Locate the cell with the specified text and output its (X, Y) center coordinate. 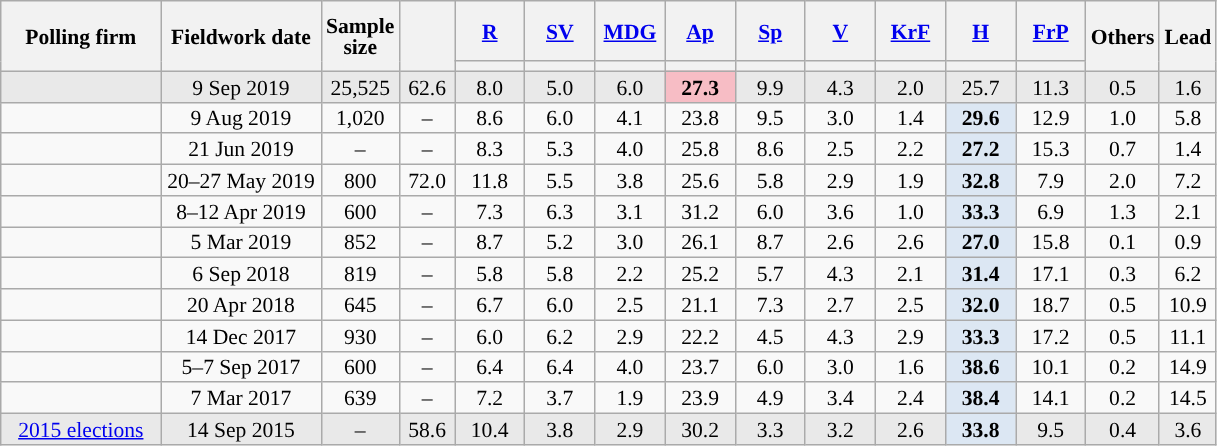
8.0 (490, 86)
4.9 (770, 398)
5.0 (560, 86)
0.9 (1188, 242)
27.3 (700, 86)
31.4 (980, 274)
32.0 (980, 304)
14 Sep 2015 (241, 430)
MDG (630, 31)
Sp (770, 31)
6.7 (490, 304)
6.3 (560, 212)
29.6 (980, 118)
22.2 (700, 336)
12.9 (1051, 118)
25.7 (980, 86)
3.4 (840, 398)
4.1 (630, 118)
3.7 (560, 398)
Polling firm (81, 36)
0.1 (1123, 242)
3.3 (770, 430)
14.5 (1188, 398)
1.3 (1123, 212)
FrP (1051, 31)
6 Sep 2018 (241, 274)
9 Aug 2019 (241, 118)
KrF (910, 31)
17.2 (1051, 336)
33.8 (980, 430)
11.8 (490, 180)
Fieldwork date (241, 36)
Lead (1188, 36)
62.6 (426, 86)
15.3 (1051, 150)
18.7 (1051, 304)
21.1 (700, 304)
32.8 (980, 180)
23.9 (700, 398)
20 Apr 2018 (241, 304)
6.9 (1051, 212)
17.1 (1051, 274)
27.2 (980, 150)
7 Mar 2017 (241, 398)
2.4 (910, 398)
R (490, 31)
25.2 (700, 274)
30.2 (700, 430)
930 (360, 336)
5.5 (560, 180)
819 (360, 274)
25,525 (360, 86)
2.7 (840, 304)
0.4 (1123, 430)
20–27 May 2019 (241, 180)
9 Sep 2019 (241, 86)
Samplesize (360, 36)
3.1 (630, 212)
27.0 (980, 242)
15.8 (1051, 242)
Others (1123, 36)
21 Jun 2019 (241, 150)
5.2 (560, 242)
11.1 (1188, 336)
23.8 (700, 118)
0.7 (1123, 150)
5 Mar 2019 (241, 242)
23.7 (700, 366)
31.2 (700, 212)
38.6 (980, 366)
10.1 (1051, 366)
26.1 (700, 242)
5.7 (770, 274)
H (980, 31)
25.6 (700, 180)
5–7 Sep 2017 (241, 366)
2015 elections (81, 430)
14.1 (1051, 398)
8.3 (490, 150)
11.3 (1051, 86)
14.9 (1188, 366)
800 (360, 180)
639 (360, 398)
25.8 (700, 150)
645 (360, 304)
0.3 (1123, 274)
72.0 (426, 180)
852 (360, 242)
3.2 (840, 430)
5.3 (560, 150)
4.5 (770, 336)
58.6 (426, 430)
V (840, 31)
8–12 Apr 2019 (241, 212)
10.9 (1188, 304)
14 Dec 2017 (241, 336)
9.9 (770, 86)
38.4 (980, 398)
SV (560, 31)
10.4 (490, 430)
7.9 (1051, 180)
Ap (700, 31)
1,020 (360, 118)
